Pinpoint the cell where the given text exists, returning its [x, y] midpoint coordinate. 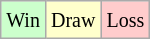
Loss [126, 20]
Win [24, 20]
Draw [72, 20]
